Scan for the cell matching the given text and deliver its [X, Y] coordinate at center. 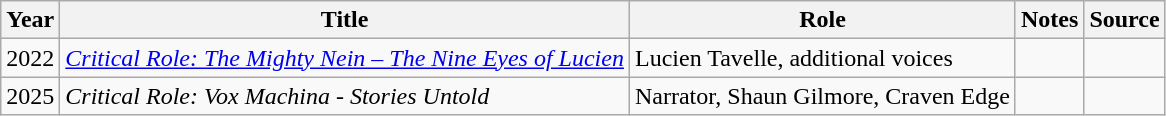
2022 [30, 58]
Lucien Tavelle, additional voices [822, 58]
Critical Role: Vox Machina - Stories Untold [345, 96]
Narrator, Shaun Gilmore, Craven Edge [822, 96]
Source [1124, 20]
Critical Role: The Mighty Nein – The Nine Eyes of Lucien [345, 58]
Year [30, 20]
Title [345, 20]
Notes [1049, 20]
Role [822, 20]
2025 [30, 96]
